Find where the given text appears and provide that cell's center as (x, y) coordinate. 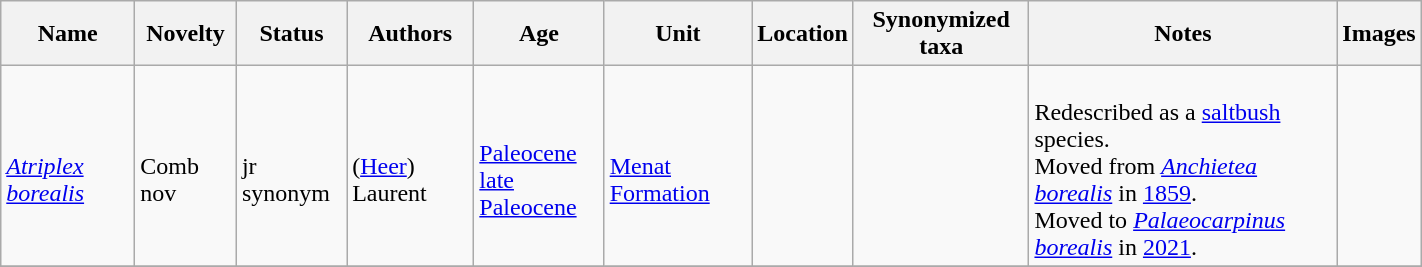
Redescribed as a saltbush species.Moved from Anchietea borealis in 1859. Moved to Palaeocarpinus borealis in 2021. (1183, 166)
Authors (410, 34)
Unit (678, 34)
jr synonym (291, 166)
Notes (1183, 34)
Age (539, 34)
Menat Formation (678, 166)
Atriplex borealis (68, 166)
Images (1380, 34)
Novelty (186, 34)
Paleocenelate Paleocene (539, 166)
Name (68, 34)
Comb nov (186, 166)
Status (291, 34)
Synonymized taxa (941, 34)
(Heer) Laurent (410, 166)
Location (803, 34)
